Scan for the cell matching the given text and deliver its [x, y] coordinate at center. 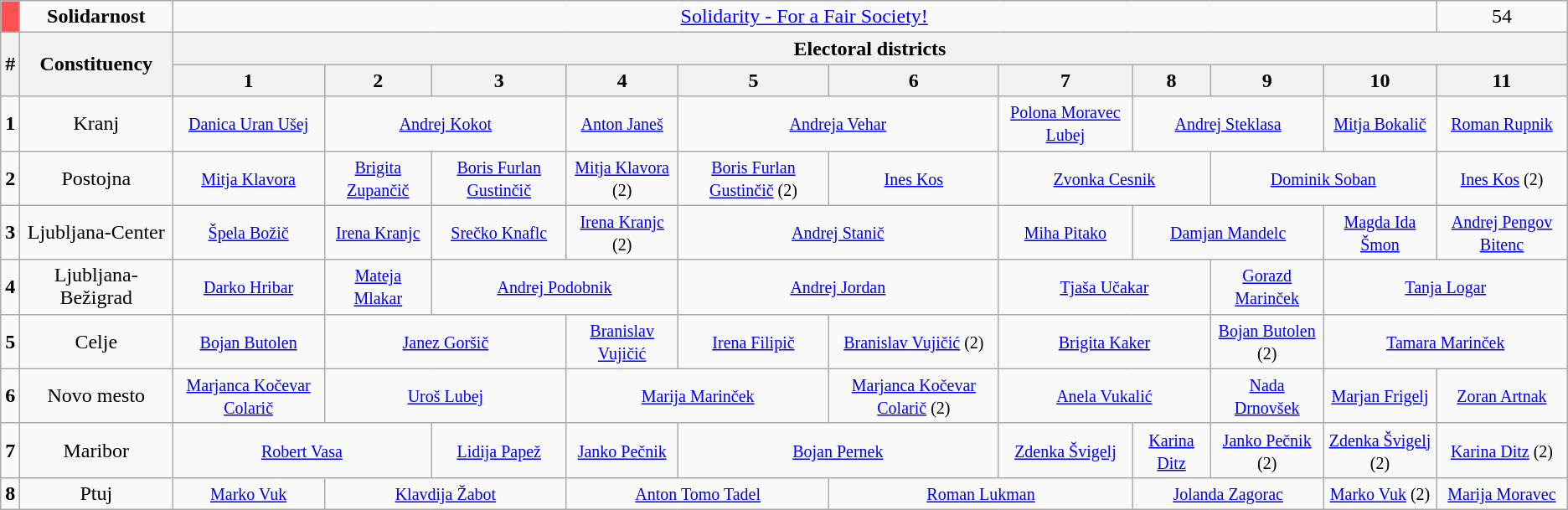
Danica Uran Ušej [249, 124]
Ines Kos (2) [1503, 178]
Irena Kranjc (2) [622, 233]
Boris Furlan Gustinčič (2) [754, 178]
Solidarity - For a Fair Society! [804, 17]
Mitja Bokalič [1380, 124]
Bojan Butolen [249, 342]
Marija Marinček [698, 395]
Ines Kos [914, 178]
Roman Rupnik [1503, 124]
54 [1503, 17]
Electoral districts [870, 49]
Brigita Kaker [1104, 342]
Andrej Jordan [838, 286]
Mitja Klavora [249, 178]
# [10, 64]
Polona Moravec Lubej [1065, 124]
Marjanca Kočevar Colarič [249, 395]
Anton Tomo Tadel [698, 493]
Karina Ditz (2) [1503, 451]
Novo mesto [96, 395]
Tanja Logar [1446, 286]
Mitja Klavora (2) [622, 178]
Branislav Vujičić [622, 342]
Andreja Vehar [838, 124]
Dominik Soban [1323, 178]
Zoran Artnak [1503, 395]
Branislav Vujičić (2) [914, 342]
Miha Pitako [1065, 233]
Zvonka Cesnik [1104, 178]
Irena Filipič [754, 342]
Marko Vuk [249, 493]
Ljubljana-Bežigrad [96, 286]
Anela Vukalić [1104, 395]
Lidija Papež [499, 451]
Jolanda Zagorac [1228, 493]
Boris Furlan Gustinčič [499, 178]
Mateja Mlakar [378, 286]
Janez Goršič [446, 342]
Andrej Steklasa [1228, 124]
Postojna [96, 178]
Karina Ditz [1171, 451]
Marija Moravec [1503, 493]
Bojan Pernek [838, 451]
Marjanca Kočevar Colarič (2) [914, 395]
Uroš Lubej [446, 395]
Nada Drnovšek [1266, 395]
Kranj [96, 124]
Solidarnost [96, 17]
Marko Vuk (2) [1380, 493]
10 [1380, 80]
Špela Božič [249, 233]
Bojan Butolen (2) [1266, 342]
Robert Vasa [302, 451]
Zdenka Švigelj [1065, 451]
Celje [96, 342]
Maribor [96, 451]
Srečko Knaflc [499, 233]
Ptuj [96, 493]
9 [1266, 80]
11 [1503, 80]
Darko Hribar [249, 286]
Janko Pečnik (2) [1266, 451]
Anton Janeš [622, 124]
Zdenka Švigelj (2) [1380, 451]
Magda Ida Šmon [1380, 233]
Constituency [96, 64]
Damjan Mandelc [1228, 233]
Andrej Stanič [838, 233]
Andrej Kokot [446, 124]
Klavdija Žabot [446, 493]
Roman Lukman [981, 493]
Andrej Podobnik [554, 286]
Janko Pečnik [622, 451]
Andrej Pengov Bitenc [1503, 233]
Ljubljana-Center [96, 233]
Brigita Zupančič [378, 178]
Gorazd Marinček [1266, 286]
Tamara Marinček [1446, 342]
Tjaša Učakar [1104, 286]
Irena Kranjc [378, 233]
Marjan Frigelj [1380, 395]
